Capture the cell that displays the provided text and extract its [x, y] central coordinate. 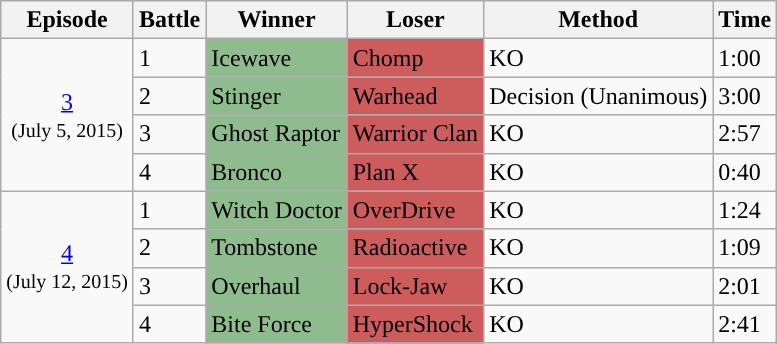
Decision (Unanimous) [598, 96]
Plan X [415, 172]
Battle [169, 20]
Bite Force [276, 324]
3:00 [745, 96]
Warhead [415, 96]
Chomp [415, 58]
Ghost Raptor [276, 134]
Time [745, 20]
Stinger [276, 96]
Episode [68, 20]
1:00 [745, 58]
2:57 [745, 134]
1:24 [745, 210]
Radioactive [415, 248]
Overhaul [276, 286]
4(July 12, 2015) [68, 267]
1:09 [745, 248]
Loser [415, 20]
Winner [276, 20]
Witch Doctor [276, 210]
OverDrive [415, 210]
Tombstone [276, 248]
0:40 [745, 172]
Lock-Jaw [415, 286]
HyperShock [415, 324]
Icewave [276, 58]
Warrior Clan [415, 134]
Bronco [276, 172]
2:41 [745, 324]
2:01 [745, 286]
3(July 5, 2015) [68, 115]
Method [598, 20]
